Return [X, Y] of the center of cell containing provided text 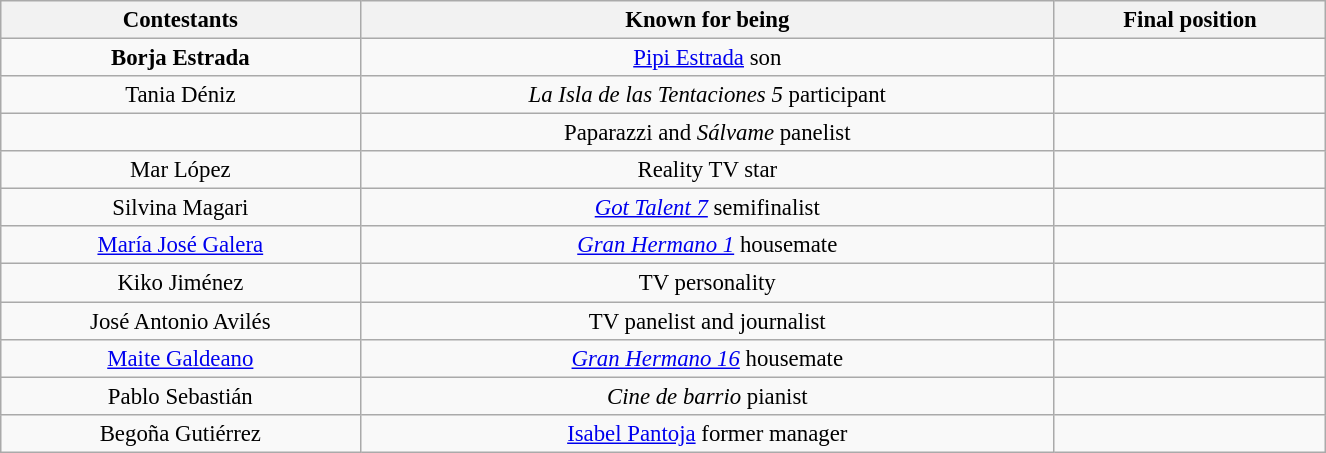
Pablo Sebastián [180, 396]
José Antonio Avilés [180, 321]
Mar López [180, 170]
Paparazzi and Sálvame panelist [708, 133]
Silvina Magari [180, 208]
Contestants [180, 20]
TV personality [708, 283]
Gran Hermano 16 housemate [708, 358]
Cine de barrio pianist [708, 396]
Begoña Gutiérrez [180, 433]
Borja Estrada [180, 57]
María José Galera [180, 245]
Reality TV star [708, 170]
La Isla de las Tentaciones 5 participant [708, 95]
TV panelist and journalist [708, 321]
Final position [1190, 20]
Tania Déniz [180, 95]
Gran Hermano 1 housemate [708, 245]
Got Talent 7 semifinalist [708, 208]
Pipi Estrada son [708, 57]
Isabel Pantoja former manager [708, 433]
Known for being [708, 20]
Kiko Jiménez [180, 283]
Maite Galdeano [180, 358]
